Extract the (x, y) coordinate from the center of the cell holding the provided text.  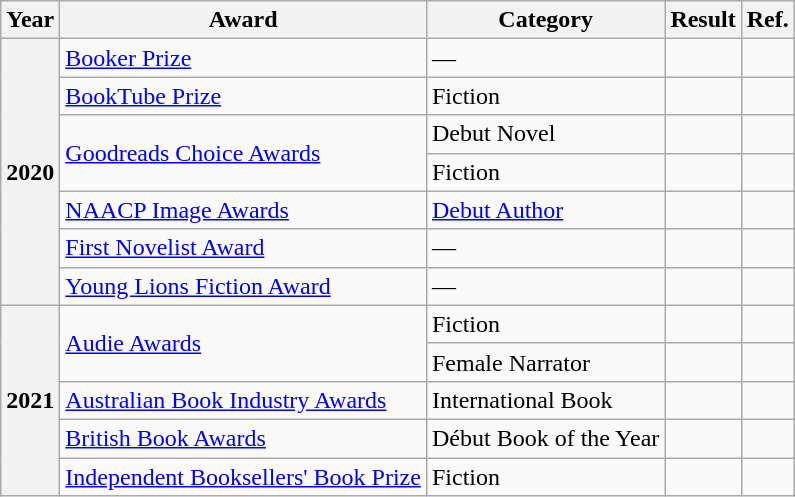
First Novelist Award (244, 248)
Independent Booksellers' Book Prize (244, 477)
Female Narrator (545, 362)
Booker Prize (244, 58)
Australian Book Industry Awards (244, 400)
NAACP Image Awards (244, 210)
Audie Awards (244, 343)
Debut Author (545, 210)
Young Lions Fiction Award (244, 286)
Début Book of the Year (545, 438)
Debut Novel (545, 134)
Result (703, 20)
2020 (30, 172)
Ref. (768, 20)
Award (244, 20)
Goodreads Choice Awards (244, 153)
British Book Awards (244, 438)
Year (30, 20)
Category (545, 20)
2021 (30, 400)
BookTube Prize (244, 96)
International Book (545, 400)
